For the text-containing cell, return its midpoint in [x, y] coordinate format. 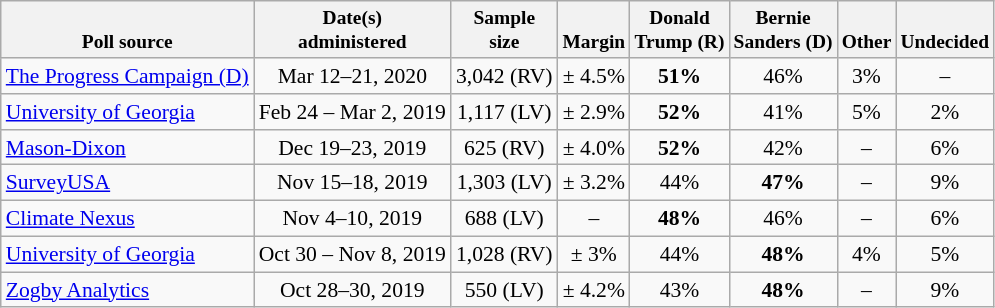
Mason-Dixon [128, 148]
Nov 15–18, 2019 [352, 183]
4% [866, 254]
2% [945, 112]
Undecided [945, 30]
47% [783, 183]
Samplesize [504, 30]
Dec 19–23, 2019 [352, 148]
BernieSanders (D) [783, 30]
± 3% [594, 254]
1,117 (LV) [504, 112]
Feb 24 – Mar 2, 2019 [352, 112]
625 (RV) [504, 148]
± 4.0% [594, 148]
Nov 4–10, 2019 [352, 219]
1,303 (LV) [504, 183]
Climate Nexus [128, 219]
42% [783, 148]
Margin [594, 30]
3% [866, 76]
688 (LV) [504, 219]
Zogby Analytics [128, 290]
550 (LV) [504, 290]
± 4.2% [594, 290]
51% [680, 76]
Other [866, 30]
3,042 (RV) [504, 76]
Date(s)administered [352, 30]
SurveyUSA [128, 183]
± 4.5% [594, 76]
Oct 30 – Nov 8, 2019 [352, 254]
Oct 28–30, 2019 [352, 290]
± 2.9% [594, 112]
41% [783, 112]
The Progress Campaign (D) [128, 76]
1,028 (RV) [504, 254]
Poll source [128, 30]
± 3.2% [594, 183]
43% [680, 290]
Mar 12–21, 2020 [352, 76]
DonaldTrump (R) [680, 30]
